From the cell containing the given text, extract its center point as [X, Y] coordinate. 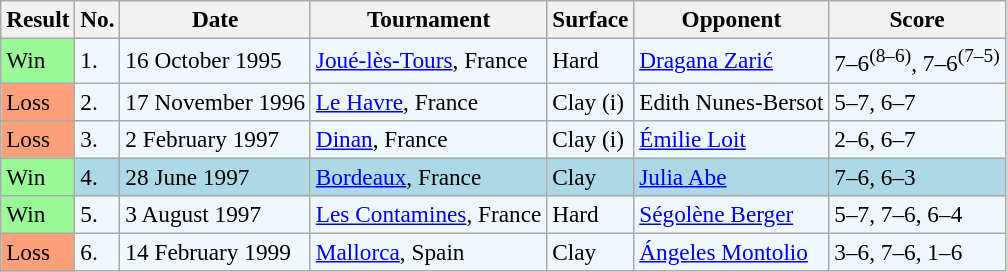
Émilie Loit [732, 139]
16 October 1995 [215, 60]
5–7, 6–7 [917, 101]
2–6, 6–7 [917, 139]
3 August 1997 [215, 214]
Edith Nunes-Bersot [732, 101]
7–6, 6–3 [917, 177]
1. [98, 60]
Tournament [428, 19]
5. [98, 214]
17 November 1996 [215, 101]
Joué-lès-Tours, France [428, 60]
Bordeaux, France [428, 177]
Surface [590, 19]
Le Havre, France [428, 101]
Ségolène Berger [732, 214]
2. [98, 101]
4. [98, 177]
28 June 1997 [215, 177]
Score [917, 19]
Ángeles Montolio [732, 252]
5–7, 7–6, 6–4 [917, 214]
7–6(8–6), 7–6(7–5) [917, 60]
Date [215, 19]
2 February 1997 [215, 139]
3. [98, 139]
14 February 1999 [215, 252]
6. [98, 252]
3–6, 7–6, 1–6 [917, 252]
Result [38, 19]
Dinan, France [428, 139]
Julia Abe [732, 177]
Opponent [732, 19]
No. [98, 19]
Mallorca, Spain [428, 252]
Les Contamines, France [428, 214]
Dragana Zarić [732, 60]
